For the text-containing cell, return its midpoint in [X, Y] coordinate format. 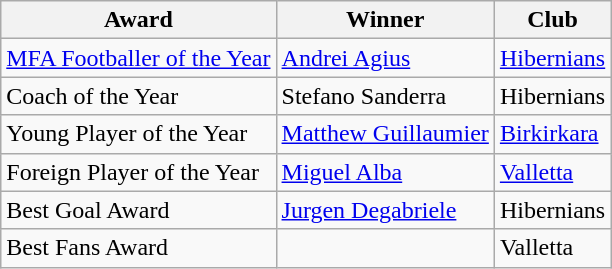
Miguel Alba [385, 172]
Club [552, 20]
Winner [385, 20]
Best Goal Award [138, 210]
Birkirkara [552, 134]
Jurgen Degabriele [385, 210]
Andrei Agius [385, 58]
Young Player of the Year [138, 134]
Award [138, 20]
Stefano Sanderra [385, 96]
MFA Footballer of the Year [138, 58]
Coach of the Year [138, 96]
Best Fans Award [138, 248]
Matthew Guillaumier [385, 134]
Foreign Player of the Year [138, 172]
